Identify which cell holds the provided text, then report its (x, y) central coordinate. 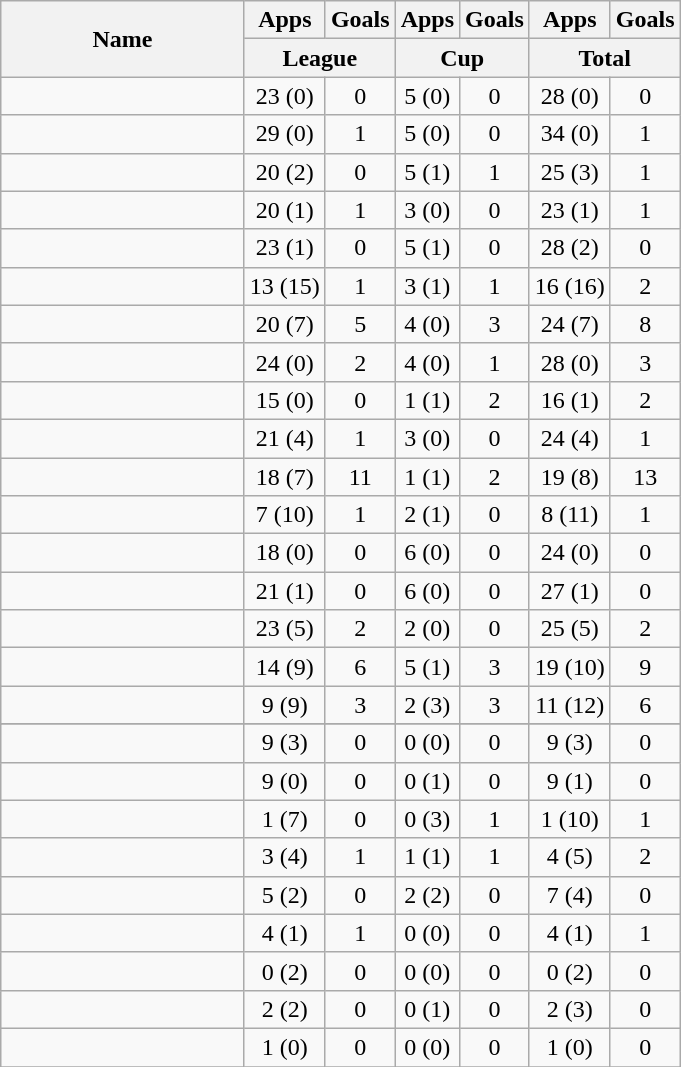
8 (11) (570, 515)
20 (2) (284, 172)
3 (4) (284, 857)
15 (0) (284, 400)
19 (10) (570, 667)
9 (9) (284, 705)
1 (10) (570, 819)
16 (1) (570, 400)
7 (4) (570, 895)
11 (360, 477)
20 (7) (284, 324)
9 (645, 667)
27 (1) (570, 591)
18 (0) (284, 553)
28 (2) (570, 248)
13 (645, 477)
19 (8) (570, 477)
16 (16) (570, 286)
18 (7) (284, 477)
9 (1) (570, 781)
7 (10) (284, 515)
5 (360, 324)
11 (12) (570, 705)
9 (0) (284, 781)
25 (5) (570, 629)
13 (15) (284, 286)
21 (1) (284, 591)
21 (4) (284, 438)
2 (0) (427, 629)
5 (2) (284, 895)
29 (0) (284, 134)
23 (0) (284, 96)
3 (1) (427, 286)
Name (123, 39)
Total (604, 58)
23 (5) (284, 629)
25 (3) (570, 172)
4 (5) (570, 857)
2 (1) (427, 515)
8 (645, 324)
Cup (462, 58)
1 (7) (284, 819)
0 (3) (427, 819)
34 (0) (570, 134)
14 (9) (284, 667)
24 (7) (570, 324)
24 (4) (570, 438)
20 (1) (284, 210)
League (320, 58)
